Search for the cell housing the specified text and yield its (X, Y) center coordinate. 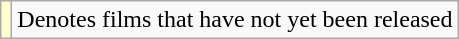
Denotes films that have not yet been released (235, 20)
